Provide the (X, Y) coordinate of the cell's center where the given text is located.  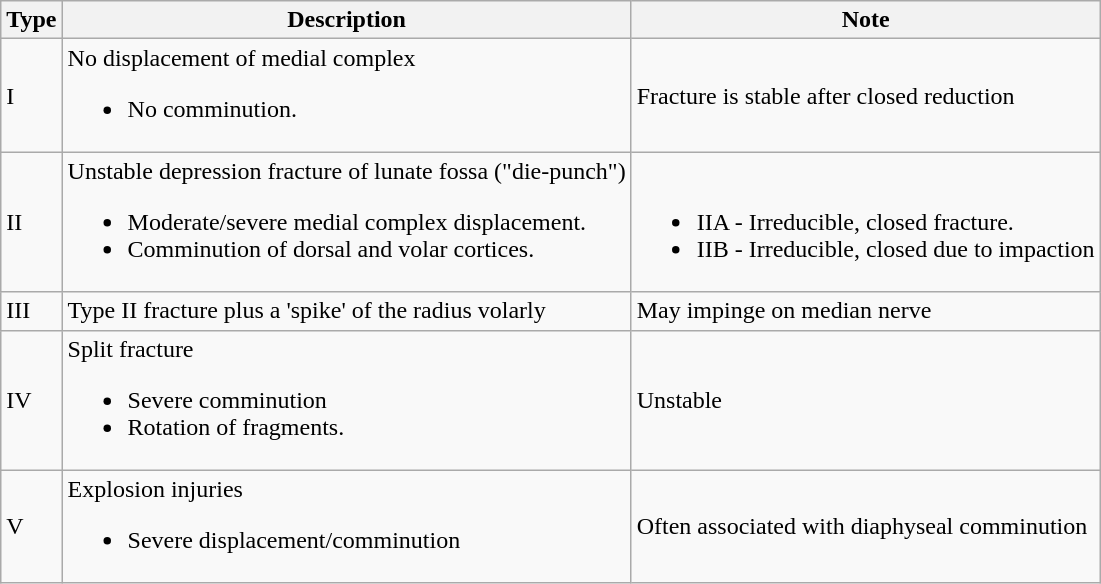
Note (866, 20)
Description (346, 20)
Type (32, 20)
Unstable (866, 400)
II (32, 222)
IV (32, 400)
Often associated with diaphyseal comminution (866, 526)
Unstable depression fracture of lunate fossa ("die-punch")Moderate/severe medial complex displacement.Comminution of dorsal and volar cortices. (346, 222)
Explosion injuriesSevere displacement/comminution (346, 526)
Split fractureSevere comminutionRotation of fragments. (346, 400)
V (32, 526)
I (32, 96)
Type II fracture plus a 'spike' of the radius volarly (346, 311)
IIA - Irreducible, closed fracture.IIB - Irreducible, closed due to impaction (866, 222)
III (32, 311)
May impinge on median nerve (866, 311)
Fracture is stable after closed reduction (866, 96)
No displacement of medial complexNo comminution. (346, 96)
